Scan for the cell matching the given text and deliver its [x, y] coordinate at center. 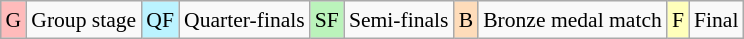
F [678, 20]
Final [716, 20]
Quarter-finals [244, 20]
Group stage [84, 20]
G [13, 20]
B [466, 20]
QF [160, 20]
SF [327, 20]
Semi-finals [399, 20]
Bronze medal match [572, 20]
